Output the [X, Y] coordinate of the center of the cell containing the given text.  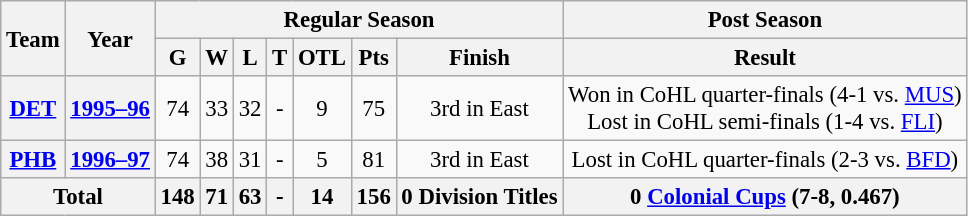
156 [374, 197]
148 [178, 197]
1995–96 [110, 108]
81 [374, 160]
32 [250, 108]
1996–97 [110, 160]
38 [216, 160]
Post Season [765, 20]
Total [78, 197]
PHB [33, 160]
Result [765, 58]
9 [322, 108]
Regular Season [359, 20]
OTL [322, 58]
0 Division Titles [480, 197]
T [280, 58]
31 [250, 160]
75 [374, 108]
DET [33, 108]
14 [322, 197]
W [216, 58]
Finish [480, 58]
G [178, 58]
63 [250, 197]
0 Colonial Cups (7-8, 0.467) [765, 197]
33 [216, 108]
Team [33, 38]
Pts [374, 58]
L [250, 58]
Lost in CoHL quarter-finals (2-3 vs. BFD) [765, 160]
71 [216, 197]
5 [322, 160]
Year [110, 38]
Won in CoHL quarter-finals (4-1 vs. MUS) Lost in CoHL semi-finals (1-4 vs. FLI) [765, 108]
